Return the (X, Y) coordinate for the center point of the cell that contains the specified text.  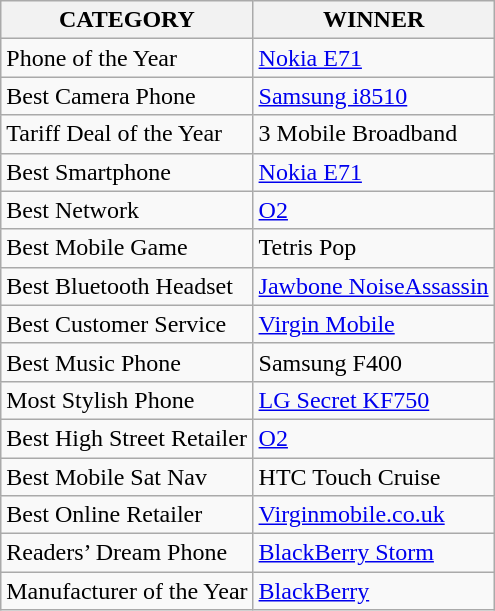
Tetris Pop (374, 248)
Phone of the Year (127, 58)
BlackBerry Storm (374, 553)
Best High Street Retailer (127, 438)
CATEGORY (127, 20)
LG Secret KF750 (374, 400)
Best Customer Service (127, 324)
Best Mobile Sat Nav (127, 477)
Best Network (127, 210)
Best Music Phone (127, 362)
Samsung F400 (374, 362)
HTC Touch Cruise (374, 477)
Virgin Mobile (374, 324)
WINNER (374, 20)
Best Bluetooth Headset (127, 286)
Tariff Deal of the Year (127, 134)
Best Smartphone (127, 172)
Best Online Retailer (127, 515)
Samsung i8510 (374, 96)
Manufacturer of the Year (127, 591)
BlackBerry (374, 591)
Jawbone NoiseAssassin (374, 286)
Most Stylish Phone (127, 400)
Best Camera Phone (127, 96)
Readers’ Dream Phone (127, 553)
Virginmobile.co.uk (374, 515)
3 Mobile Broadband (374, 134)
Best Mobile Game (127, 248)
